Identify which cell holds the provided text, then report its (X, Y) central coordinate. 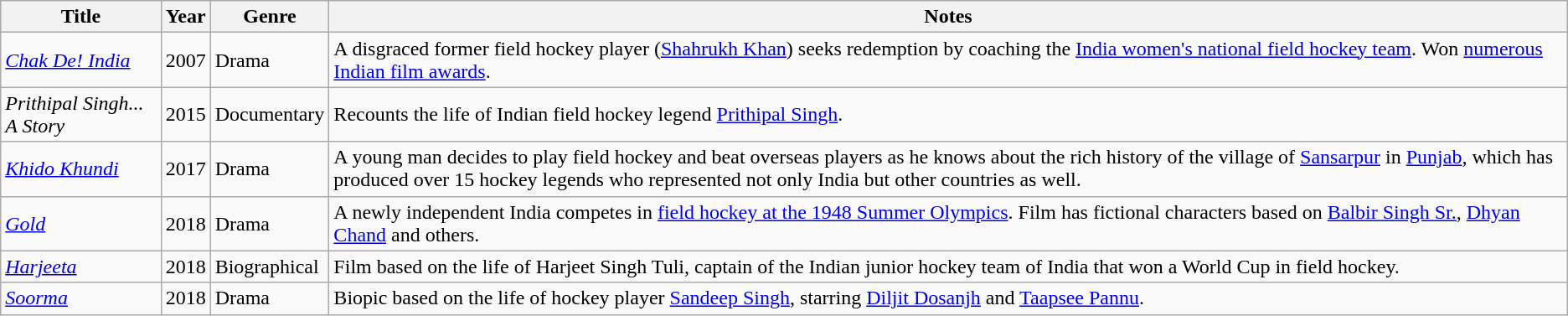
Film based on the life of Harjeet Singh Tuli, captain of the Indian junior hockey team of India that won a World Cup in field hockey. (948, 267)
Prithipal Singh... A Story (80, 114)
Biopic based on the life of hockey player Sandeep Singh, starring Diljit Dosanjh and Taapsee Pannu. (948, 298)
Genre (270, 17)
Recounts the life of Indian field hockey legend Prithipal Singh. (948, 114)
2007 (186, 60)
Gold (80, 223)
Harjeeta (80, 267)
Year (186, 17)
2015 (186, 114)
Chak De! India (80, 60)
Title (80, 17)
Soorma (80, 298)
Khido Khundi (80, 169)
Documentary (270, 114)
2017 (186, 169)
Biographical (270, 267)
Notes (948, 17)
